Locate the cell with the specified text and output its [x, y] center coordinate. 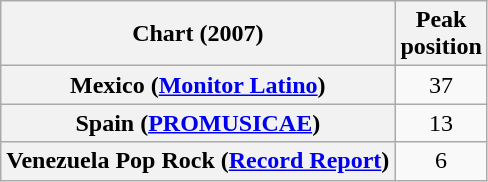
Venezuela Pop Rock (Record Report) [198, 161]
Mexico (Monitor Latino) [198, 85]
Peakposition [441, 34]
Spain (PROMUSICAE) [198, 123]
6 [441, 161]
37 [441, 85]
Chart (2007) [198, 34]
13 [441, 123]
